For the text-containing cell, return its midpoint in (X, Y) coordinate format. 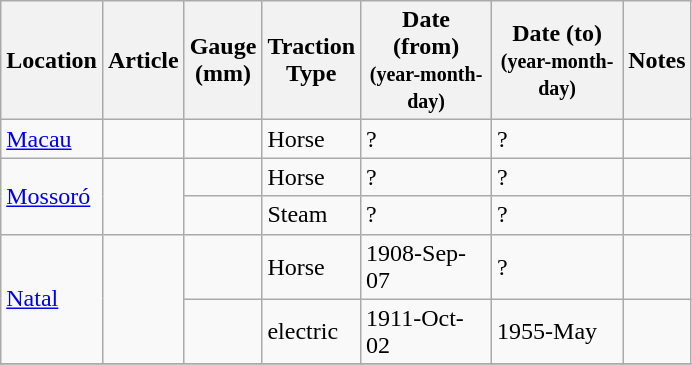
electric (312, 332)
TractionType (312, 60)
Notes (657, 60)
Macau (52, 139)
Gauge (mm) (223, 60)
Location (52, 60)
Date (to)(year-month-day) (558, 60)
1911-Oct-02 (426, 332)
Natal (52, 299)
Mossoró (52, 196)
Steam (312, 215)
Date (from)(year-month-day) (426, 60)
1908-Sep-07 (426, 266)
1955-May (558, 332)
Article (143, 60)
